Identify which cell holds the provided text, then report its (x, y) central coordinate. 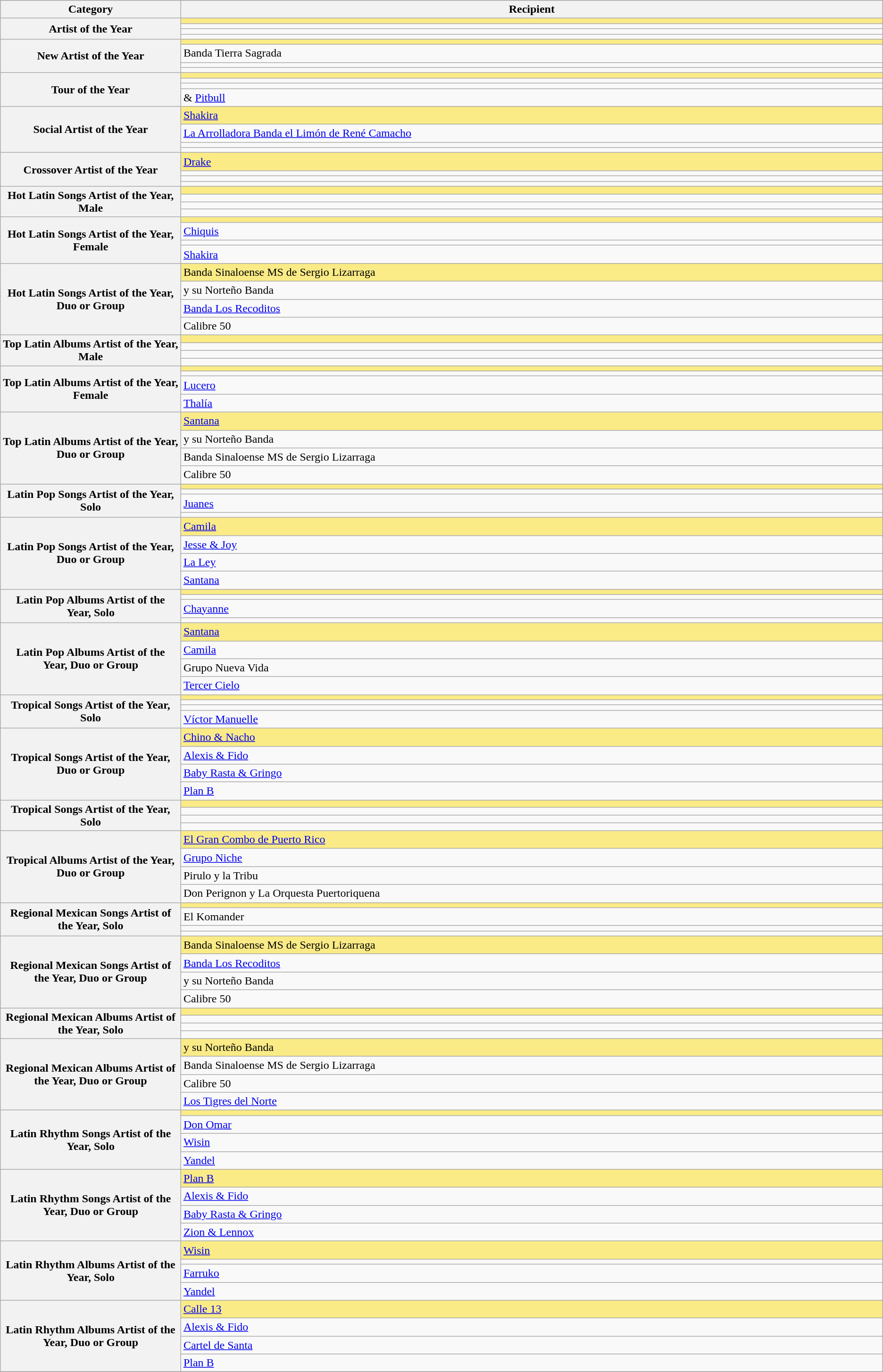
Regional Mexican Albums Artist of the Year, Duo or Group (91, 1074)
Thalía (532, 403)
Hot Latin Songs Artist of the Year, Duo or Group (91, 299)
Cartel de Santa (532, 1345)
Recipient (532, 9)
Drake (532, 162)
Tercer Cielo (532, 686)
Tropical Songs Artist of the Year, Duo or Group (91, 764)
Latin Pop Albums Artist of the Year, Duo or Group (91, 659)
Chayanne (532, 609)
Top Latin Albums Artist of the Year, Female (91, 389)
Los Tigres del Norte (532, 1101)
Latin Pop Albums Artist of the Year, Solo (91, 606)
Tour of the Year (91, 90)
El Gran Combo de Puerto Rico (532, 840)
Víctor Manuelle (532, 719)
Calle 13 (532, 1309)
La Ley (532, 562)
Hot Latin Songs Artist of the Year, Female (91, 240)
Banda Tierra Sagrada (532, 53)
Grupo Nueva Vida (532, 668)
El Komander (532, 917)
Crossover Artist of the Year (91, 170)
Regional Mexican Albums Artist of the Year, Solo (91, 1023)
Pirulo y la Tribu (532, 876)
Latin Rhythm Albums Artist of the Year, Duo or Group (91, 1336)
Latin Pop Songs Artist of the Year, Solo (91, 501)
Chiquis (532, 231)
Regional Mexican Songs Artist of the Year, Duo or Group (91, 972)
Regional Mexican Songs Artist of the Year, Solo (91, 919)
Don Perignon y La Orquesta Puertoriquena (532, 893)
Don Omar (532, 1124)
Hot Latin Songs Artist of the Year, Male (91, 202)
Latin Rhythm Songs Artist of the Year, Solo (91, 1140)
& Pitbull (532, 98)
New Artist of the Year (91, 56)
Latin Pop Songs Artist of the Year, Duo or Group (91, 553)
Latin Rhythm Albums Artist of the Year, Solo (91, 1270)
Grupo Niche (532, 858)
Artist of the Year (91, 29)
Category (91, 9)
Zion & Lennox (532, 1232)
Tropical Albums Artist of the Year, Duo or Group (91, 867)
Latin Rhythm Songs Artist of the Year, Duo or Group (91, 1205)
Farruko (532, 1273)
Top Latin Albums Artist of the Year, Male (91, 351)
Jesse & Joy (532, 545)
Social Artist of the Year (91, 130)
Top Latin Albums Artist of the Year, Duo or Group (91, 448)
Chino & Nacho (532, 737)
La Arrolladora Banda el Limón de René Camacho (532, 133)
Juanes (532, 503)
Lucero (532, 385)
